Capture the cell that displays the provided text and extract its (x, y) central coordinate. 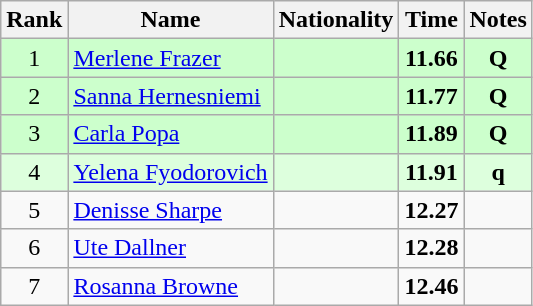
11.91 (432, 172)
11.66 (432, 58)
Time (432, 20)
7 (34, 286)
Denisse Sharpe (170, 210)
2 (34, 96)
6 (34, 248)
Ute Dallner (170, 248)
Name (170, 20)
Yelena Fyodorovich (170, 172)
q (498, 172)
5 (34, 210)
12.28 (432, 248)
Carla Popa (170, 134)
Rank (34, 20)
Rosanna Browne (170, 286)
3 (34, 134)
12.27 (432, 210)
Sanna Hernesniemi (170, 96)
4 (34, 172)
1 (34, 58)
Notes (498, 20)
Nationality (336, 20)
11.89 (432, 134)
Merlene Frazer (170, 58)
11.77 (432, 96)
12.46 (432, 286)
